From the cell containing the given text, extract its center point as (x, y) coordinate. 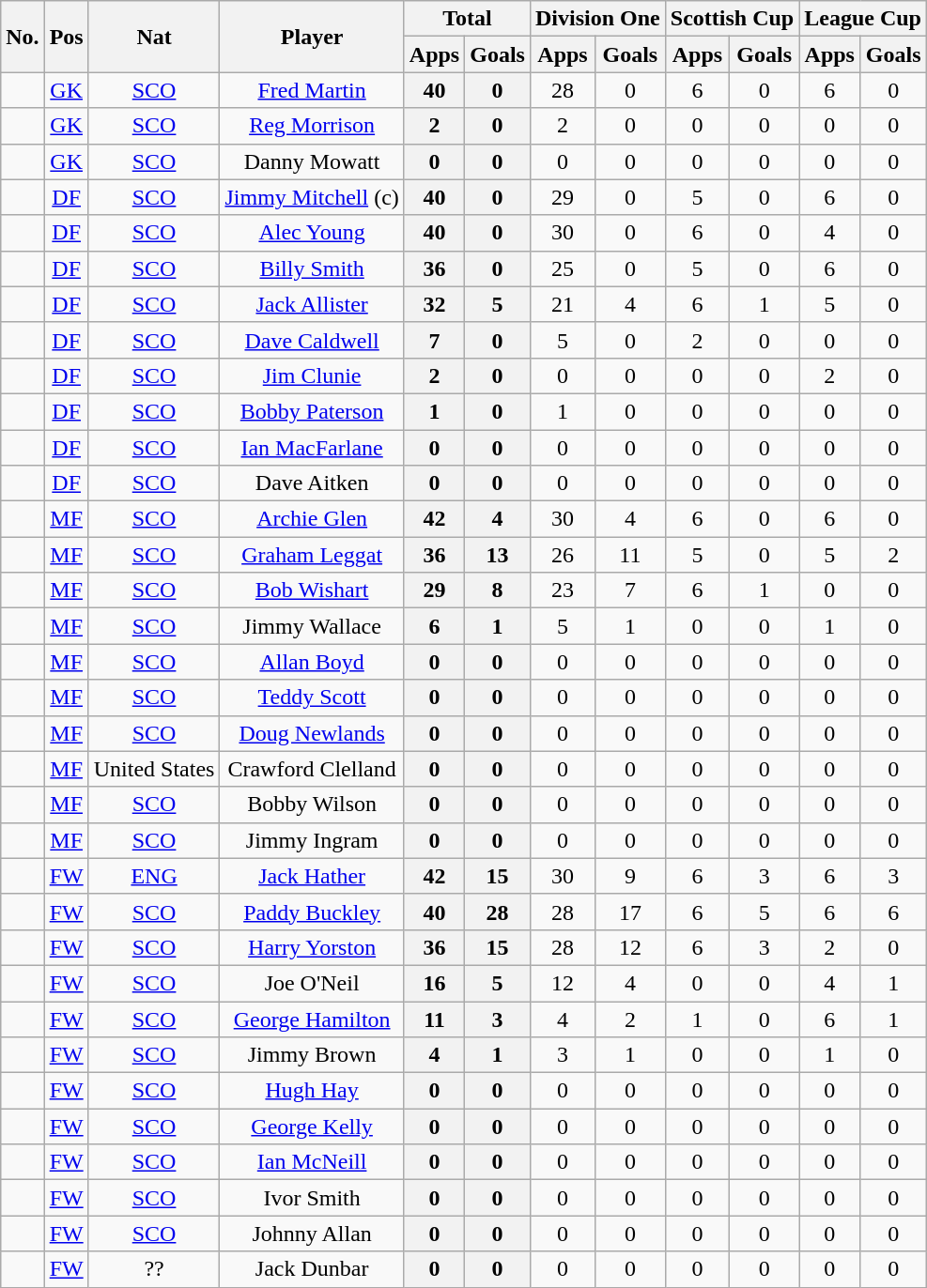
21 (562, 304)
Jack Allister (312, 304)
Scottish Cup (732, 19)
George Hamilton (312, 1019)
Billy Smith (312, 268)
Allan Boyd (312, 662)
Teddy Scott (312, 698)
23 (562, 590)
Crawford Clelland (312, 769)
Harry Yorston (312, 947)
Archie Glen (312, 519)
Division One (597, 19)
Total (467, 19)
Hugh Hay (312, 1091)
Jack Hather (312, 876)
Paddy Buckley (312, 912)
25 (562, 268)
16 (434, 983)
Jack Dunbar (312, 1269)
Jim Clunie (312, 376)
8 (498, 590)
Pos (66, 37)
Ivor Smith (312, 1198)
Bobby Paterson (312, 411)
Fred Martin (312, 90)
Bob Wishart (312, 590)
ENG (154, 876)
United States (154, 769)
Dave Caldwell (312, 340)
Player (312, 37)
No. (23, 37)
Jimmy Ingram (312, 840)
?? (154, 1269)
17 (631, 912)
Johnny Allan (312, 1234)
Reg Morrison (312, 126)
26 (562, 555)
Graham Leggat (312, 555)
Jimmy Wallace (312, 626)
32 (434, 304)
Nat (154, 37)
Alec Young (312, 233)
Doug Newlands (312, 733)
Danny Mowatt (312, 161)
Jimmy Brown (312, 1055)
13 (498, 555)
Ian MacFarlane (312, 448)
Joe O'Neil (312, 983)
9 (631, 876)
League Cup (863, 19)
Dave Aitken (312, 483)
George Kelly (312, 1127)
Ian McNeill (312, 1162)
Jimmy Mitchell (c) (312, 197)
Bobby Wilson (312, 805)
